Determine the (x, y) coordinate at the center of the cell enclosing the given text.  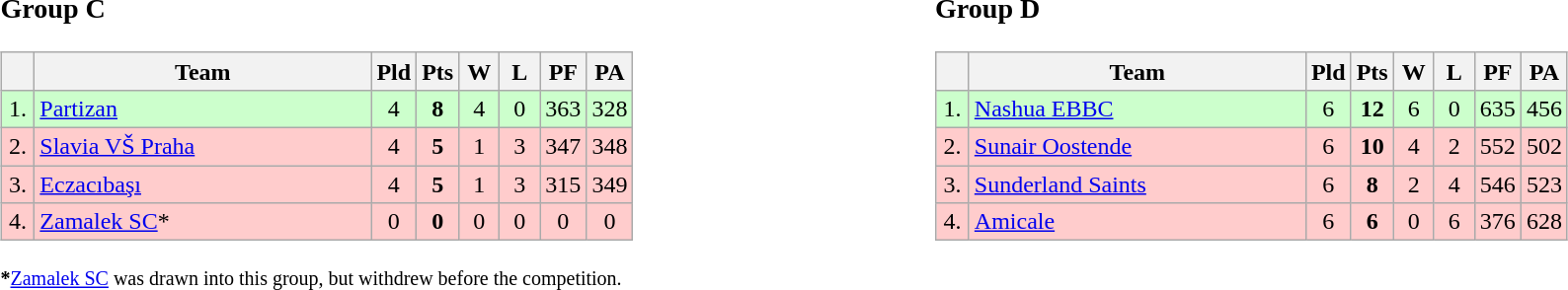
376 (1497, 222)
Eczacıbaşı (203, 184)
635 (1497, 109)
349 (610, 184)
Sunair Oostende (1137, 147)
552 (1497, 147)
Amicale (1137, 222)
Partizan (203, 109)
347 (563, 147)
10 (1372, 147)
348 (610, 147)
502 (1544, 147)
Zamalek SC* (203, 222)
363 (563, 109)
628 (1544, 222)
523 (1544, 184)
456 (1544, 109)
12 (1372, 109)
Sunderland Saints (1137, 184)
328 (610, 109)
Nashua EBBC (1137, 109)
315 (563, 184)
Slavia VŠ Praha (203, 147)
546 (1497, 184)
